Output the (x, y) coordinate of the center of the cell containing the given text.  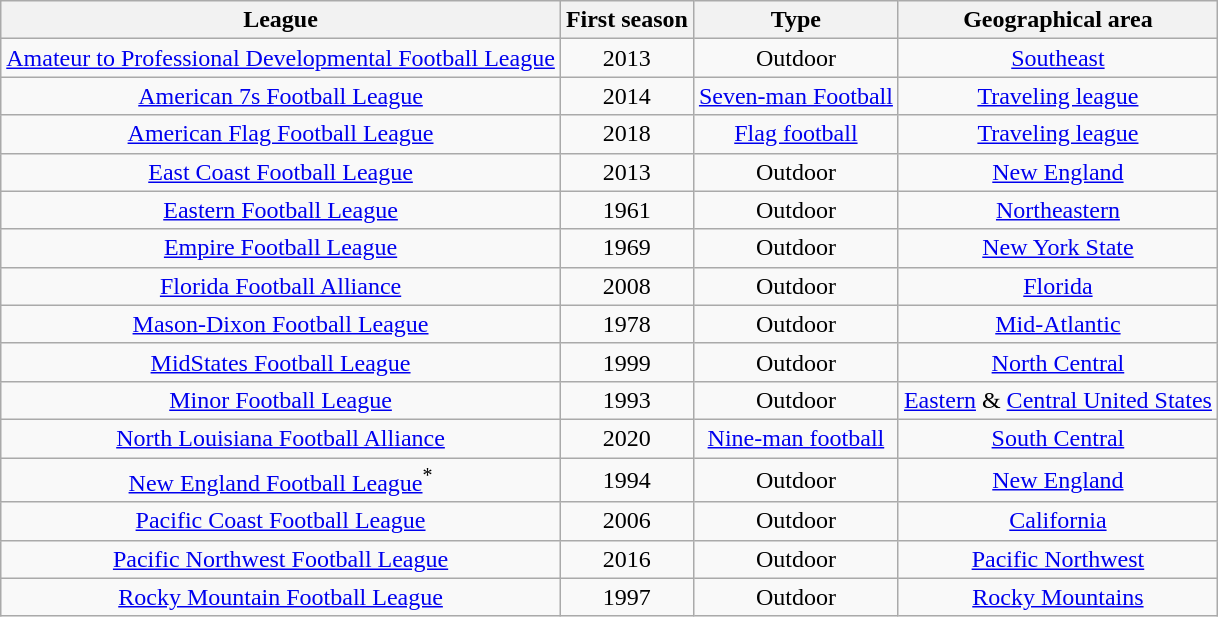
League (281, 20)
Pacific Coast Football League (281, 521)
New York State (1058, 248)
Eastern Football League (281, 210)
1994 (626, 480)
Southeast (1058, 58)
1969 (626, 248)
East Coast Football League (281, 172)
Florida (1058, 286)
Type (796, 20)
Geographical area (1058, 20)
Florida Football Alliance (281, 286)
2006 (626, 521)
2016 (626, 559)
1978 (626, 324)
2014 (626, 96)
Eastern & Central United States (1058, 400)
1961 (626, 210)
Rocky Mountains (1058, 597)
Rocky Mountain Football League (281, 597)
American Flag Football League (281, 134)
Nine-man football (796, 438)
Pacific Northwest (1058, 559)
North Central (1058, 362)
North Louisiana Football Alliance (281, 438)
Mason-Dixon Football League (281, 324)
New England Football League* (281, 480)
Seven-man Football (796, 96)
2018 (626, 134)
Pacific Northwest Football League (281, 559)
1999 (626, 362)
1993 (626, 400)
Amateur to Professional Developmental Football League (281, 58)
2008 (626, 286)
Northeastern (1058, 210)
Empire Football League (281, 248)
Flag football (796, 134)
2020 (626, 438)
MidStates Football League (281, 362)
1997 (626, 597)
Mid-Atlantic (1058, 324)
South Central (1058, 438)
California (1058, 521)
Minor Football League (281, 400)
First season (626, 20)
American 7s Football League (281, 96)
